Pinpoint the cell where the given text exists, returning its (X, Y) midpoint coordinate. 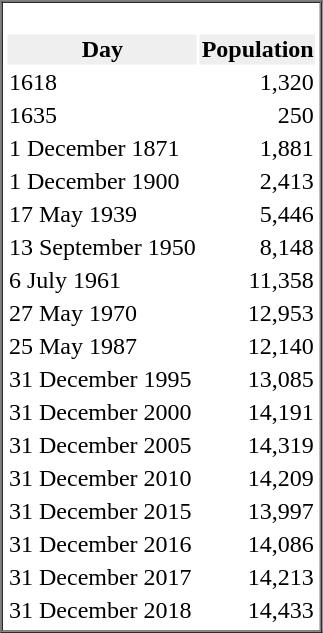
31 December 2016 (103, 545)
5,446 (258, 215)
14,191 (258, 413)
31 December 2010 (103, 479)
6 July 1961 (103, 281)
27 May 1970 (103, 313)
1 December 1900 (103, 181)
31 December 2000 (103, 413)
12,953 (258, 313)
Day (103, 49)
25 May 1987 (103, 347)
1 December 1871 (103, 149)
17 May 1939 (103, 215)
14,319 (258, 445)
8,148 (258, 247)
1,881 (258, 149)
31 December 2015 (103, 511)
1635 (103, 115)
14,209 (258, 479)
Population (258, 49)
1618 (103, 83)
31 December 1995 (103, 379)
2,413 (258, 181)
14,086 (258, 545)
1,320 (258, 83)
31 December 2018 (103, 611)
13,085 (258, 379)
31 December 2005 (103, 445)
12,140 (258, 347)
250 (258, 115)
11,358 (258, 281)
14,433 (258, 611)
31 December 2017 (103, 577)
13 September 1950 (103, 247)
14,213 (258, 577)
13,997 (258, 511)
